Determine the [X, Y] coordinate at the center of the cell enclosing the given text.  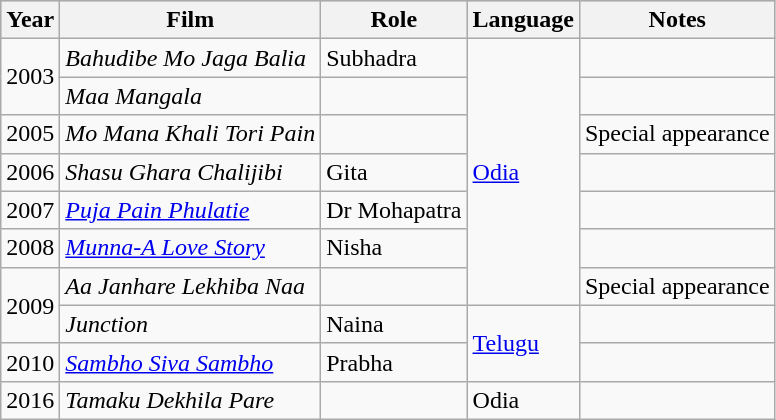
Naina [394, 324]
Maa Mangala [190, 96]
2008 [30, 248]
Tamaku Dekhila Pare [190, 400]
2016 [30, 400]
Gita [394, 172]
Dr Mohapatra [394, 210]
Film [190, 20]
Role [394, 20]
Aa Janhare Lekhiba Naa [190, 286]
Mo Mana Khali Tori Pain [190, 134]
Year [30, 20]
Notes [677, 20]
Subhadra [394, 58]
Shasu Ghara Chalijibi [190, 172]
Puja Pain Phulatie [190, 210]
2007 [30, 210]
Sambho Siva Sambho [190, 362]
Bahudibe Mo Jaga Balia [190, 58]
2009 [30, 305]
2010 [30, 362]
Telugu [523, 343]
2003 [30, 77]
Junction [190, 324]
Nisha [394, 248]
2006 [30, 172]
2005 [30, 134]
Prabha [394, 362]
Munna-A Love Story [190, 248]
Language [523, 20]
